Extract the (X, Y) coordinate from the center of the cell holding the provided text.  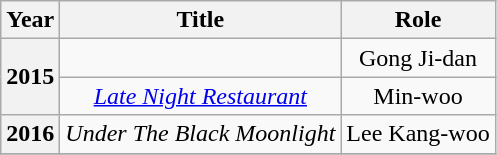
Gong Ji-dan (418, 58)
Role (418, 20)
Lee Kang-woo (418, 134)
Title (200, 20)
Year (30, 20)
Min-woo (418, 96)
2016 (30, 134)
Under The Black Moonlight (200, 134)
2015 (30, 77)
Late Night Restaurant (200, 96)
